Return the [x, y] coordinate for the center point of the cell that contains the specified text.  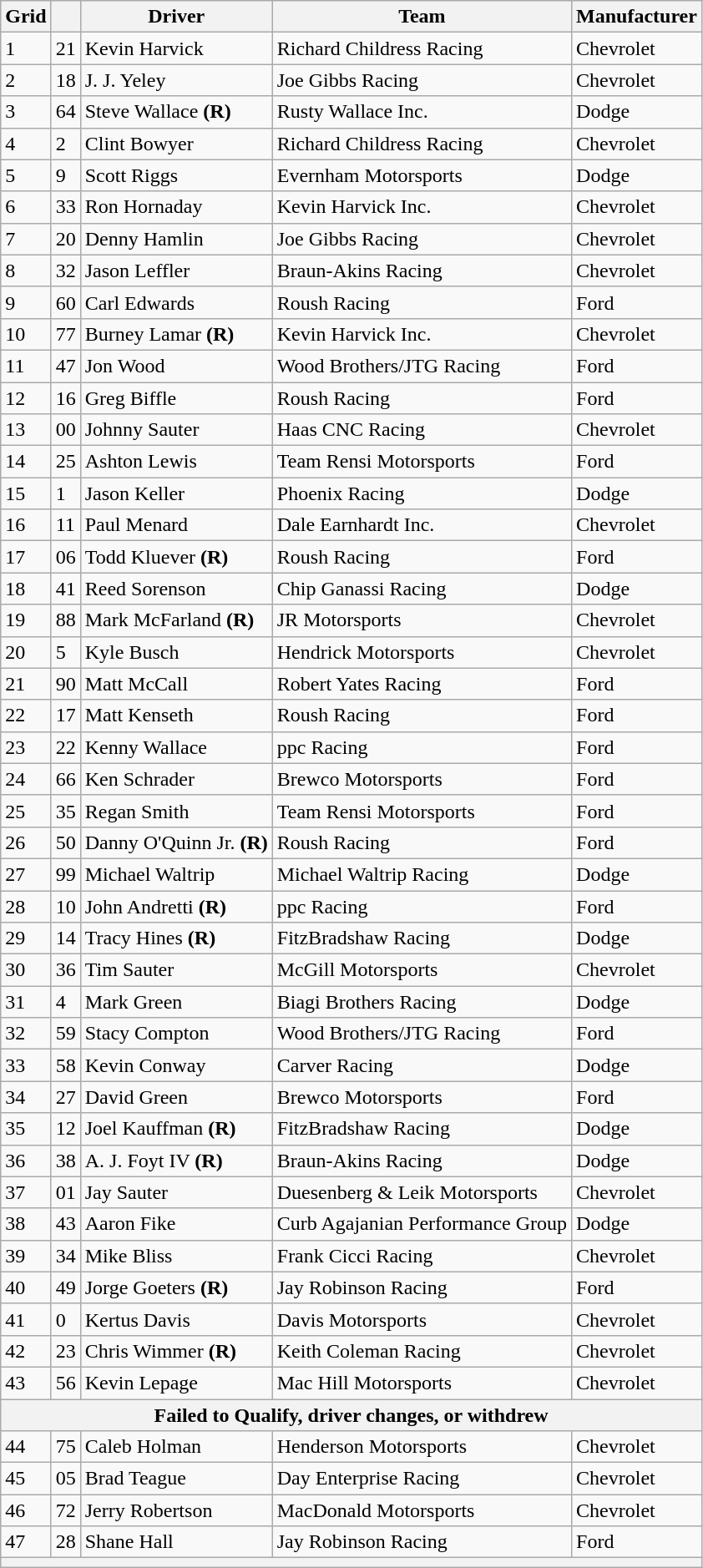
56 [65, 1383]
30 [26, 970]
Burney Lamar (R) [176, 334]
Mike Bliss [176, 1256]
Jerry Robertson [176, 1510]
Ken Schrader [176, 779]
Scott Riggs [176, 175]
Jon Wood [176, 366]
Haas CNC Racing [422, 430]
77 [65, 334]
Michael Waltrip [176, 874]
Mac Hill Motorsports [422, 1383]
Evernham Motorsports [422, 175]
Kenny Wallace [176, 747]
Frank Cicci Racing [422, 1256]
Caleb Holman [176, 1447]
Carl Edwards [176, 302]
Aaron Fike [176, 1224]
Danny O'Quinn Jr. (R) [176, 842]
Michael Waltrip Racing [422, 874]
Steve Wallace (R) [176, 112]
72 [65, 1510]
Mark McFarland (R) [176, 620]
Regan Smith [176, 811]
Paul Menard [176, 525]
6 [26, 207]
Chip Ganassi Racing [422, 589]
00 [65, 430]
Stacy Compton [176, 1034]
15 [26, 493]
29 [26, 938]
88 [65, 620]
31 [26, 1002]
Davis Motorsports [422, 1319]
Mark Green [176, 1002]
Clint Bowyer [176, 144]
3 [26, 112]
24 [26, 779]
Kyle Busch [176, 652]
Phoenix Racing [422, 493]
19 [26, 620]
Brad Teague [176, 1479]
60 [65, 302]
Jay Sauter [176, 1192]
Kevin Harvick [176, 48]
Jason Leffler [176, 271]
Biagi Brothers Racing [422, 1002]
90 [65, 684]
13 [26, 430]
Matt Kenseth [176, 716]
75 [65, 1447]
49 [65, 1287]
Carver Racing [422, 1065]
Team [422, 17]
Duesenberg & Leik Motorsports [422, 1192]
Dale Earnhardt Inc. [422, 525]
99 [65, 874]
JR Motorsports [422, 620]
59 [65, 1034]
Kertus Davis [176, 1319]
David Green [176, 1097]
Matt McCall [176, 684]
42 [26, 1351]
Ashton Lewis [176, 462]
46 [26, 1510]
01 [65, 1192]
26 [26, 842]
Tim Sauter [176, 970]
0 [65, 1319]
Greg Biffle [176, 398]
Keith Coleman Racing [422, 1351]
Hendrick Motorsports [422, 652]
Henderson Motorsports [422, 1447]
40 [26, 1287]
A. J. Foyt IV (R) [176, 1161]
Manufacturer [637, 17]
Grid [26, 17]
50 [65, 842]
58 [65, 1065]
Chris Wimmer (R) [176, 1351]
Johnny Sauter [176, 430]
06 [65, 557]
Shane Hall [176, 1542]
Kevin Lepage [176, 1383]
Driver [176, 17]
Kevin Conway [176, 1065]
John Andretti (R) [176, 906]
Todd Kluever (R) [176, 557]
Day Enterprise Racing [422, 1479]
44 [26, 1447]
Ron Hornaday [176, 207]
66 [65, 779]
37 [26, 1192]
Curb Agajanian Performance Group [422, 1224]
Jorge Goeters (R) [176, 1287]
39 [26, 1256]
Jason Keller [176, 493]
Joel Kauffman (R) [176, 1129]
Rusty Wallace Inc. [422, 112]
Failed to Qualify, driver changes, or withdrew [351, 1415]
Denny Hamlin [176, 239]
Robert Yates Racing [422, 684]
J. J. Yeley [176, 80]
8 [26, 271]
7 [26, 239]
64 [65, 112]
Tracy Hines (R) [176, 938]
Reed Sorenson [176, 589]
05 [65, 1479]
McGill Motorsports [422, 970]
MacDonald Motorsports [422, 1510]
45 [26, 1479]
